From the cell containing the given text, extract its center point as [x, y] coordinate. 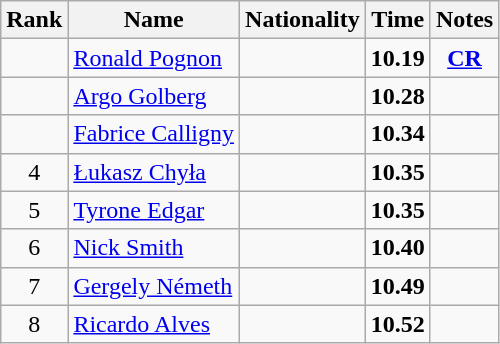
4 [34, 172]
Argo Golberg [154, 96]
Nick Smith [154, 248]
Notes [464, 20]
7 [34, 286]
Fabrice Calligny [154, 134]
Tyrone Edgar [154, 210]
Name [154, 20]
Ronald Pognon [154, 58]
5 [34, 210]
10.28 [398, 96]
Ricardo Alves [154, 324]
6 [34, 248]
Time [398, 20]
10.52 [398, 324]
10.34 [398, 134]
Gergely Németh [154, 286]
10.19 [398, 58]
Rank [34, 20]
CR [464, 58]
10.49 [398, 286]
Łukasz Chyła [154, 172]
10.40 [398, 248]
8 [34, 324]
Nationality [303, 20]
